Search for the cell housing the specified text and yield its (x, y) center coordinate. 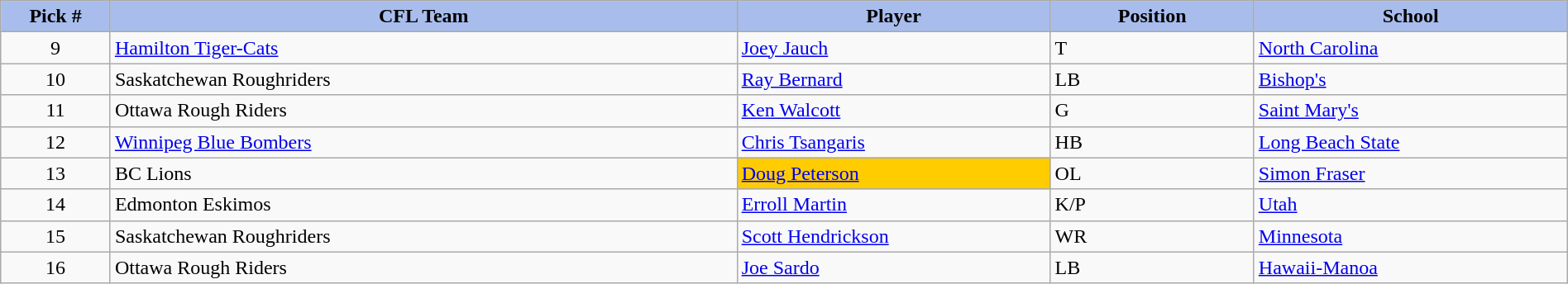
Bishop's (1411, 79)
Doug Peterson (893, 173)
Ray Bernard (893, 79)
BC Lions (423, 173)
Long Beach State (1411, 142)
Edmonton Eskimos (423, 205)
Chris Tsangaris (893, 142)
16 (56, 267)
Pick # (56, 17)
Ken Walcott (893, 111)
Hawaii-Manoa (1411, 267)
Joe Sardo (893, 267)
Minnesota (1411, 236)
Saint Mary's (1411, 111)
Utah (1411, 205)
HB (1152, 142)
Scott Hendrickson (893, 236)
15 (56, 236)
G (1152, 111)
T (1152, 48)
CFL Team (423, 17)
WR (1152, 236)
9 (56, 48)
14 (56, 205)
School (1411, 17)
K/P (1152, 205)
13 (56, 173)
Erroll Martin (893, 205)
Joey Jauch (893, 48)
12 (56, 142)
North Carolina (1411, 48)
10 (56, 79)
Position (1152, 17)
Winnipeg Blue Bombers (423, 142)
Hamilton Tiger-Cats (423, 48)
OL (1152, 173)
Player (893, 17)
Simon Fraser (1411, 173)
11 (56, 111)
